Scan for the cell matching the given text and deliver its (X, Y) coordinate at center. 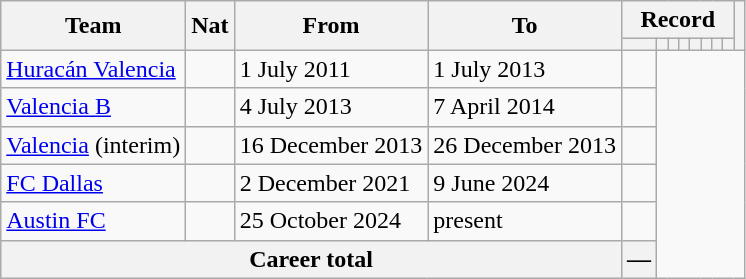
Nat (210, 26)
Valencia (interim) (94, 145)
Career total (312, 259)
16 December 2013 (331, 145)
26 December 2013 (525, 145)
FC Dallas (94, 183)
Austin FC (94, 221)
Team (94, 26)
4 July 2013 (331, 107)
7 April 2014 (525, 107)
From (331, 26)
present (525, 221)
9 June 2024 (525, 183)
25 October 2024 (331, 221)
1 July 2011 (331, 69)
To (525, 26)
Huracán Valencia (94, 69)
Record (677, 20)
— (638, 259)
2 December 2021 (331, 183)
Valencia B (94, 107)
1 July 2013 (525, 69)
